Locate the cell with the specified text and output its (x, y) center coordinate. 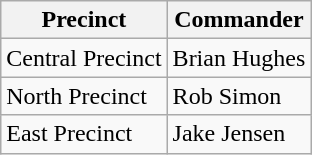
Precinct (84, 20)
East Precinct (84, 134)
Commander (239, 20)
North Precinct (84, 96)
Rob Simon (239, 96)
Central Precinct (84, 58)
Jake Jensen (239, 134)
Brian Hughes (239, 58)
